Identify which cell holds the provided text, then report its [X, Y] central coordinate. 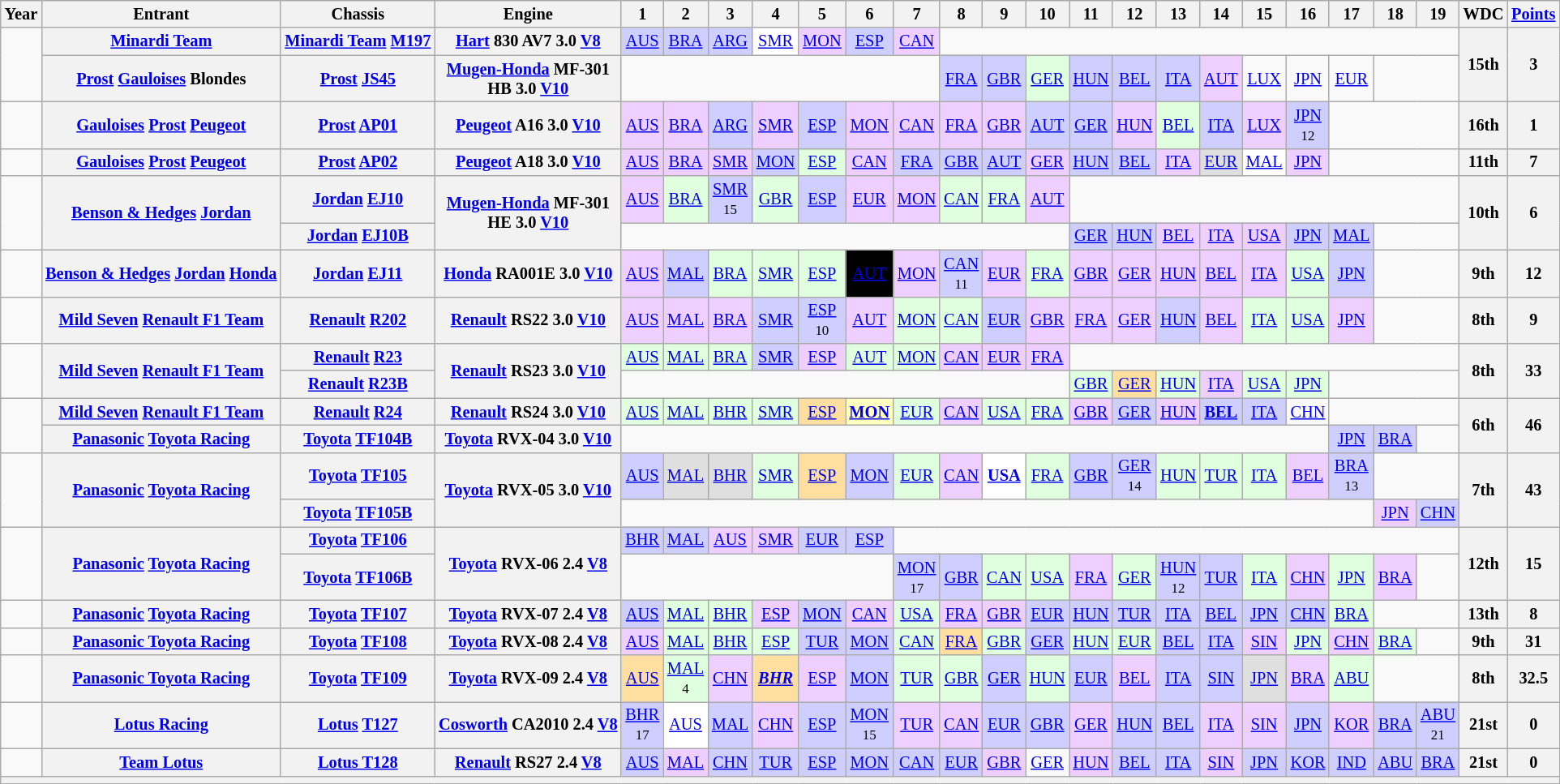
Toyota RVX-08 2.4 V8 [528, 641]
Toyota TF105B [358, 513]
4 [775, 14]
Lotus T127 [358, 725]
16th [1484, 125]
Minardi Team [161, 41]
11th [1484, 162]
Engine [528, 14]
CAN11 [962, 273]
IND [1351, 762]
Honda RA001E 3.0 V10 [528, 273]
10 [1048, 14]
5 [822, 14]
Renault RS27 2.4 V8 [528, 762]
17 [1351, 14]
31 [1533, 641]
46 [1533, 425]
Jordan EJ10B [358, 236]
32.5 [1533, 679]
Renault R24 [358, 412]
HUN12 [1178, 577]
Jordan EJ11 [358, 273]
Lotus T128 [358, 762]
2 [686, 14]
12th [1484, 563]
Prost JS45 [358, 79]
BRA13 [1351, 476]
MON15 [869, 725]
Prost AP02 [358, 162]
Toyota TF108 [358, 641]
Toyota RVX-09 2.4 V8 [528, 679]
Mugen-Honda MF-301HB 3.0 V10 [528, 79]
Toyota TF109 [358, 679]
Benson & Hedges Jordan Honda [161, 273]
Prost Gauloises Blondes [161, 79]
JPN12 [1309, 125]
Toyota RVX-07 2.4 V8 [528, 614]
MAL4 [686, 679]
Mugen-Honda MF-301HE 3.0 V10 [528, 212]
18 [1395, 14]
13 [1178, 14]
BHR17 [642, 725]
Toyota TF106 [358, 540]
Toyota TF105 [358, 476]
33 [1533, 370]
11 [1091, 14]
Toyota RVX-05 3.0 V10 [528, 490]
Renault RS24 3.0 V10 [528, 412]
ESP10 [822, 320]
Toyota TF106B [358, 577]
GER14 [1134, 476]
WDC [1484, 14]
Toyota TF107 [358, 614]
Chassis [358, 14]
Year [21, 14]
15th [1484, 65]
Renault RS22 3.0 V10 [528, 320]
Toyota RVX-06 2.4 V8 [528, 563]
Minardi Team M197 [358, 41]
14 [1221, 14]
Hart 830 AV7 3.0 V8 [528, 41]
Entrant [161, 14]
Renault R202 [358, 320]
13th [1484, 614]
16 [1309, 14]
Cosworth CA2010 2.4 V8 [528, 725]
MON17 [916, 577]
10th [1484, 212]
Renault R23 [358, 357]
6th [1484, 425]
Points [1533, 14]
Peugeot A18 3.0 V10 [528, 162]
Toyota RVX-04 3.0 V10 [528, 439]
Benson & Hedges Jordan [161, 212]
ABU21 [1438, 725]
Renault RS23 3.0 V10 [528, 370]
19 [1438, 14]
Renault R23B [358, 384]
Team Lotus [161, 762]
Peugeot A16 3.0 V10 [528, 125]
7th [1484, 490]
Toyota TF104B [358, 439]
43 [1533, 490]
SMR15 [730, 199]
Jordan EJ10 [358, 199]
Prost AP01 [358, 125]
Lotus Racing [161, 725]
